Capture the cell that displays the provided text and extract its [X, Y] central coordinate. 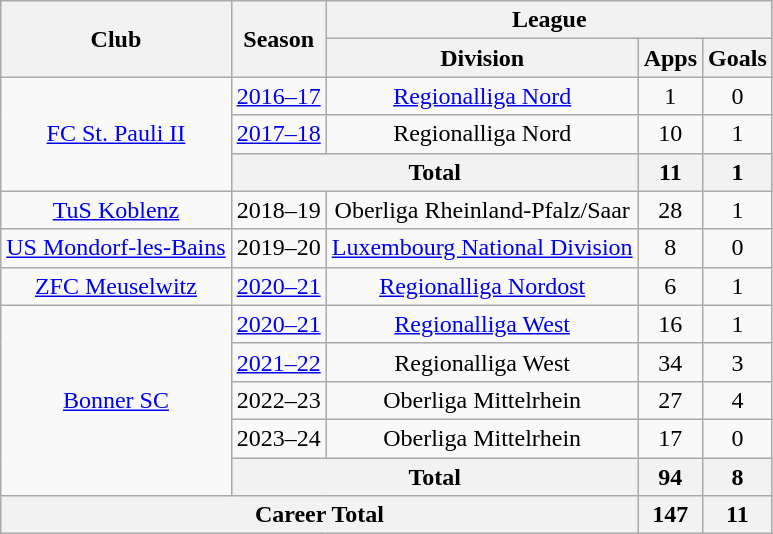
27 [670, 400]
2022–23 [278, 400]
Division [482, 58]
US Mondorf-les-Bains [116, 248]
Club [116, 39]
2023–24 [278, 438]
3 [738, 362]
FC St. Pauli II [116, 134]
16 [670, 324]
ZFC Meuselwitz [116, 286]
2016–17 [278, 96]
10 [670, 134]
17 [670, 438]
2018–19 [278, 210]
Goals [738, 58]
Regionalliga Nordost [482, 286]
Season [278, 39]
Career Total [320, 515]
4 [738, 400]
2019–20 [278, 248]
34 [670, 362]
28 [670, 210]
Bonner SC [116, 400]
2017–18 [278, 134]
94 [670, 477]
TuS Koblenz [116, 210]
147 [670, 515]
League [549, 20]
Luxembourg National Division [482, 248]
6 [670, 286]
2021–22 [278, 362]
Apps [670, 58]
Oberliga Rheinland-Pfalz/Saar [482, 210]
